Pinpoint the cell where the given text exists, returning its (x, y) midpoint coordinate. 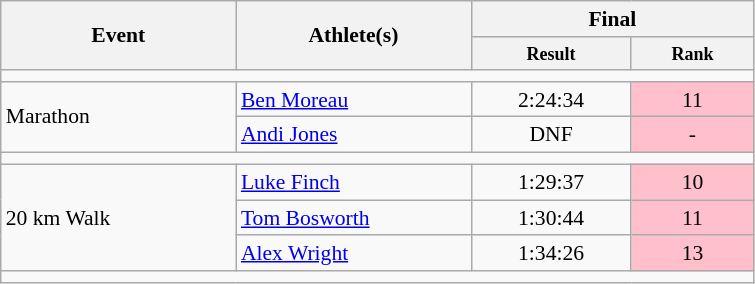
Rank (692, 54)
Result (551, 54)
Andi Jones (354, 135)
20 km Walk (118, 218)
1:29:37 (551, 182)
2:24:34 (551, 100)
10 (692, 182)
DNF (551, 135)
Ben Moreau (354, 100)
Event (118, 36)
Athlete(s) (354, 36)
Alex Wright (354, 254)
Tom Bosworth (354, 218)
Final (612, 19)
- (692, 135)
Luke Finch (354, 182)
1:30:44 (551, 218)
1:34:26 (551, 254)
Marathon (118, 118)
13 (692, 254)
